For the text-containing cell, return its midpoint in (X, Y) coordinate format. 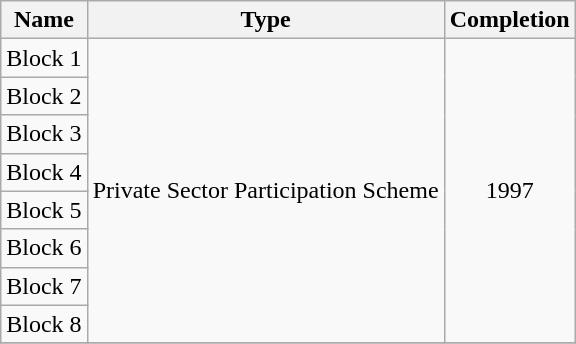
Block 7 (44, 286)
Private Sector Participation Scheme (266, 191)
Type (266, 20)
Block 6 (44, 248)
Block 2 (44, 96)
Block 3 (44, 134)
1997 (510, 191)
Block 5 (44, 210)
Name (44, 20)
Completion (510, 20)
Block 1 (44, 58)
Block 4 (44, 172)
Block 8 (44, 324)
